Detect which cell encompasses the target text, then output its (X, Y) center coordinate. 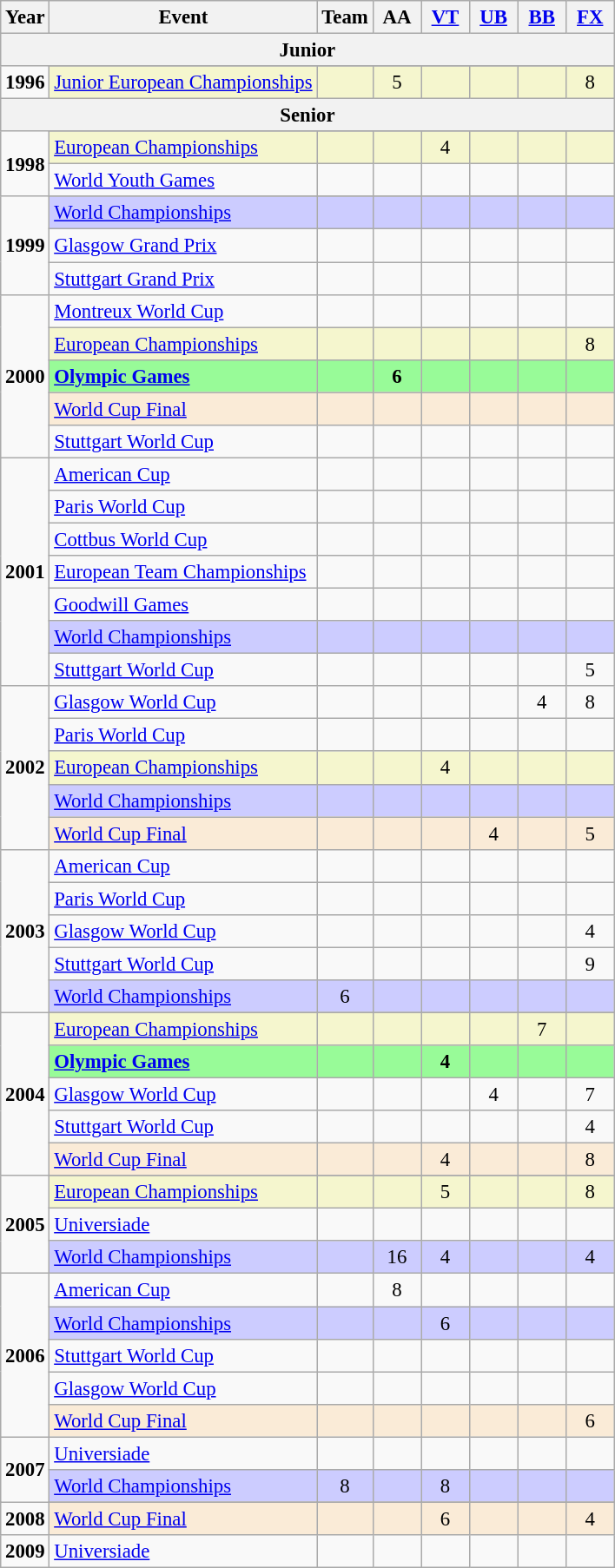
Senior (307, 115)
2002 (25, 768)
Stuttgart Grand Prix (183, 279)
2001 (25, 571)
Cottbus World Cup (183, 539)
2000 (25, 376)
AA (397, 17)
FX (590, 17)
2007 (25, 1469)
2006 (25, 1355)
UB (493, 17)
Junior European Championships (183, 82)
European Team Championships (183, 572)
Year (25, 17)
World Youth Games (183, 181)
Team (345, 17)
1996 (25, 82)
2004 (25, 1094)
Glasgow Grand Prix (183, 246)
Montreux World Cup (183, 311)
Junior (307, 50)
16 (397, 1258)
9 (590, 964)
Event (183, 17)
VT (446, 17)
1999 (25, 245)
2005 (25, 1224)
BB (542, 17)
2008 (25, 1519)
1998 (25, 163)
2003 (25, 931)
Goodwill Games (183, 605)
2009 (25, 1552)
